Return the (x, y) coordinate for the center point of the cell that contains the specified text.  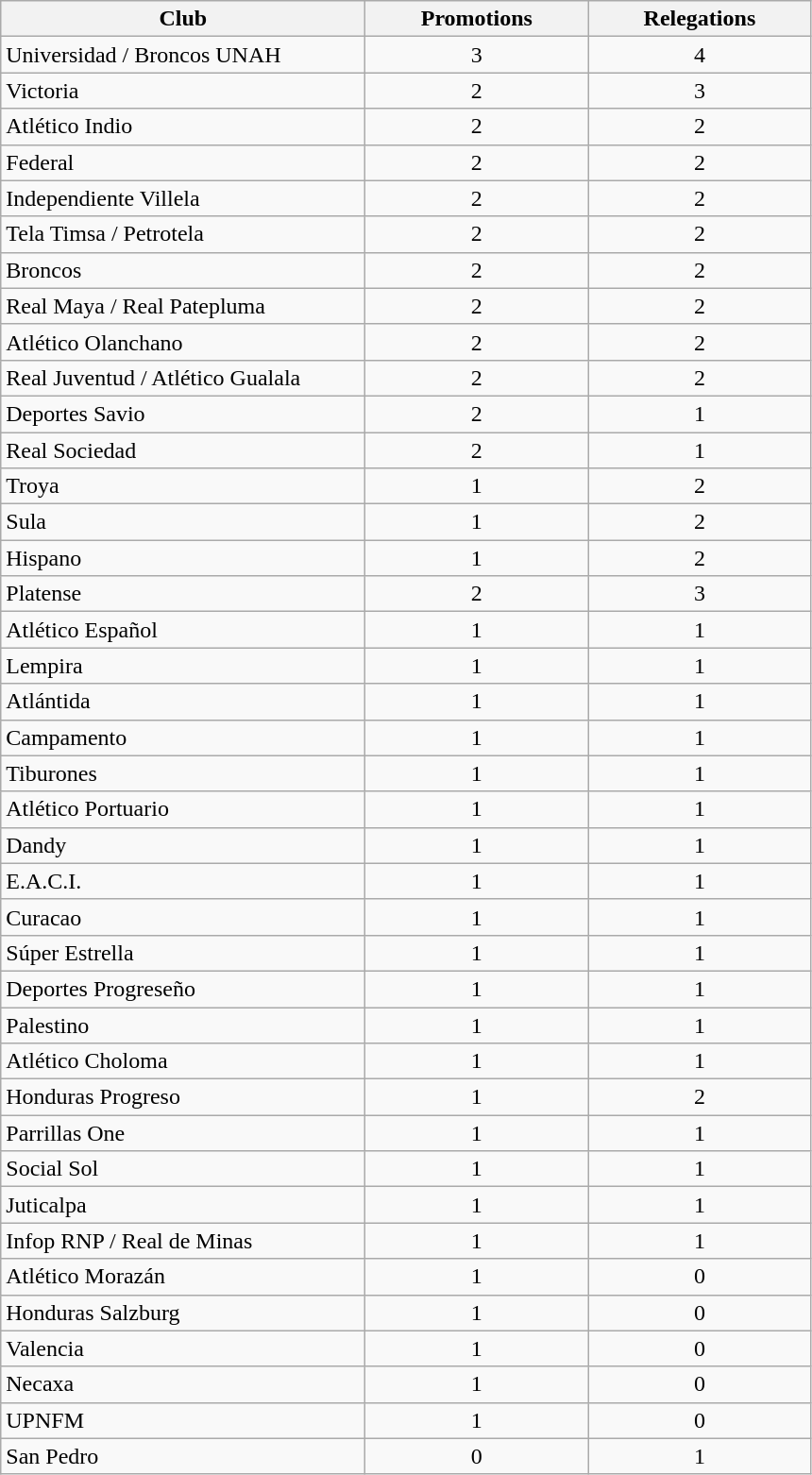
Atlético Portuario (183, 809)
Real Maya / Real Patepluma (183, 306)
Necaxa (183, 1384)
Juticalpa (183, 1205)
4 (700, 55)
Club (183, 19)
San Pedro (183, 1456)
Honduras Salzburg (183, 1313)
UPNFM (183, 1420)
Atlético Olanchano (183, 342)
Valencia (183, 1348)
Tiburones (183, 773)
Atlético Español (183, 630)
Broncos (183, 270)
Social Sol (183, 1169)
Deportes Progreseño (183, 989)
Atlético Indio (183, 127)
Palestino (183, 1025)
Troya (183, 486)
Independiente Villela (183, 198)
Infop RNP / Real de Minas (183, 1241)
Deportes Savio (183, 414)
E.A.C.I. (183, 881)
Súper Estrella (183, 953)
Sula (183, 522)
Real Juventud / Atlético Gualala (183, 378)
Hispano (183, 558)
Atlántida (183, 702)
Dandy (183, 845)
Federal (183, 162)
Victoria (183, 91)
Honduras Progreso (183, 1097)
Real Sociedad (183, 450)
Universidad / Broncos UNAH (183, 55)
Atlético Choloma (183, 1061)
Platense (183, 594)
Lempira (183, 666)
Campamento (183, 737)
Atlético Morazán (183, 1277)
Relegations (700, 19)
Tela Timsa / Petrotela (183, 234)
Parrillas One (183, 1133)
Curacao (183, 917)
Promotions (477, 19)
